For the text-containing cell, return its midpoint in [X, Y] coordinate format. 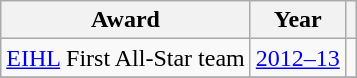
Award [126, 20]
Year [298, 20]
2012–13 [298, 58]
EIHL First All-Star team [126, 58]
